Search for the cell housing the specified text and yield its (x, y) center coordinate. 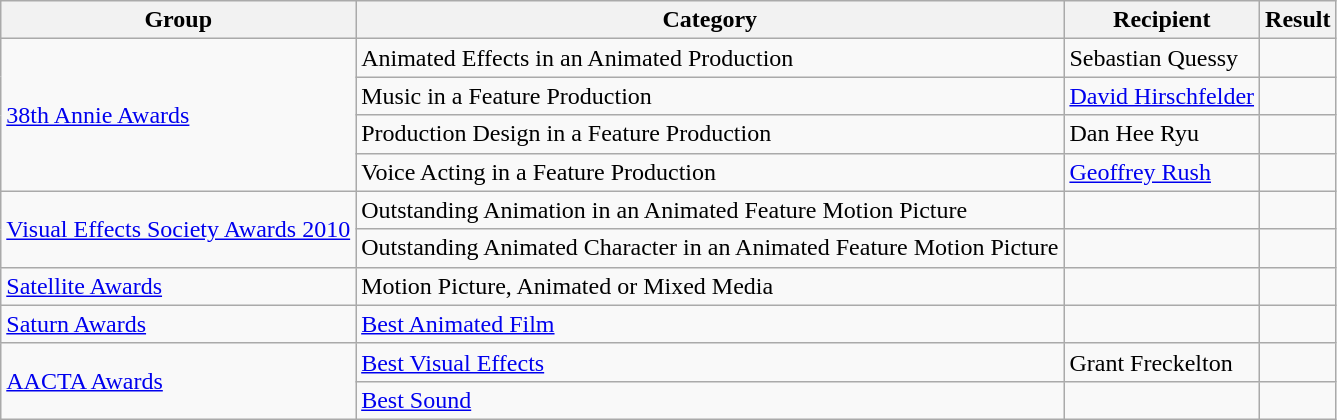
Best Animated Film (710, 324)
Voice Acting in a Feature Production (710, 172)
Geoffrey Rush (1162, 172)
Sebastian Quessy (1162, 58)
Grant Freckelton (1162, 362)
Recipient (1162, 20)
Satellite Awards (178, 286)
Visual Effects Society Awards 2010 (178, 229)
Group (178, 20)
David Hirschfelder (1162, 96)
Outstanding Animation in an Animated Feature Motion Picture (710, 210)
Motion Picture, Animated or Mixed Media (710, 286)
Animated Effects in an Animated Production (710, 58)
Best Sound (710, 400)
Saturn Awards (178, 324)
Result (1298, 20)
Best Visual Effects (710, 362)
Dan Hee Ryu (1162, 134)
AACTA Awards (178, 381)
Music in a Feature Production (710, 96)
Production Design in a Feature Production (710, 134)
38th Annie Awards (178, 115)
Outstanding Animated Character in an Animated Feature Motion Picture (710, 248)
Category (710, 20)
